Search for the cell housing the specified text and yield its (x, y) center coordinate. 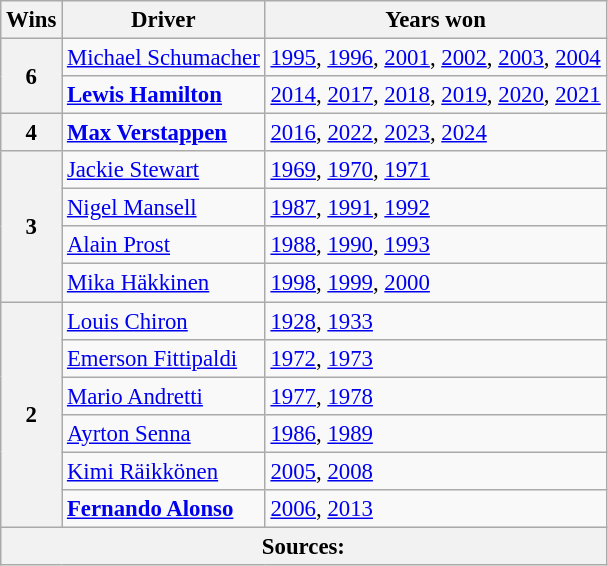
1928, 1933 (436, 321)
Mario Andretti (164, 396)
1998, 1999, 2000 (436, 283)
Wins (32, 20)
2014, 2017, 2018, 2019, 2020, 2021 (436, 95)
2005, 2008 (436, 471)
Emerson Fittipaldi (164, 358)
Alain Prost (164, 245)
1986, 1989 (436, 433)
Lewis Hamilton (164, 95)
Sources: (304, 546)
1995, 1996, 2001, 2002, 2003, 2004 (436, 58)
1977, 1978 (436, 396)
Ayrton Senna (164, 433)
Fernando Alonso (164, 509)
3 (32, 226)
2016, 2022, 2023, 2024 (436, 133)
1988, 1990, 1993 (436, 245)
Michael Schumacher (164, 58)
Nigel Mansell (164, 208)
2 (32, 415)
Louis Chiron (164, 321)
4 (32, 133)
Years won (436, 20)
2006, 2013 (436, 509)
Mika Häkkinen (164, 283)
Driver (164, 20)
1972, 1973 (436, 358)
Jackie Stewart (164, 170)
1987, 1991, 1992 (436, 208)
6 (32, 76)
1969, 1970, 1971 (436, 170)
Max Verstappen (164, 133)
Kimi Räikkönen (164, 471)
